Provide the [X, Y] coordinate of the cell's center where the given text is located.  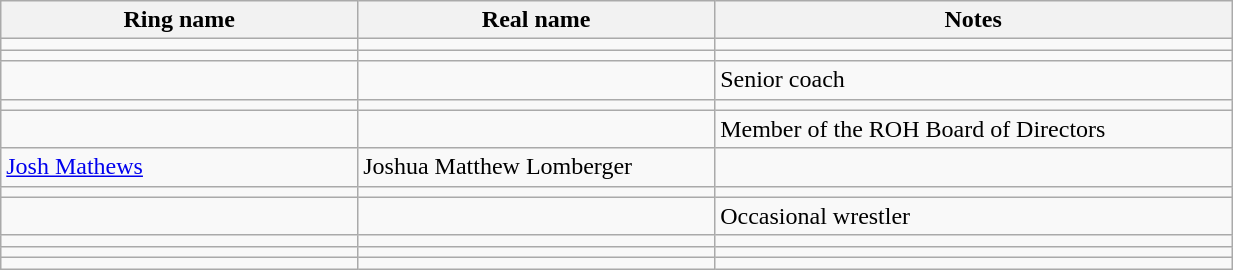
Senior coach [974, 80]
Josh Mathews [180, 167]
Joshua Matthew Lomberger [536, 167]
Occasional wrestler [974, 216]
Ring name [180, 20]
Notes [974, 20]
Real name [536, 20]
Member of the ROH Board of Directors [974, 129]
